Return [X, Y] of the center of cell containing provided text 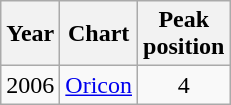
Peakposition [184, 34]
Chart [99, 34]
Oricon [99, 85]
2006 [30, 85]
Year [30, 34]
4 [184, 85]
